Locate the cell with the specified text and output its (X, Y) center coordinate. 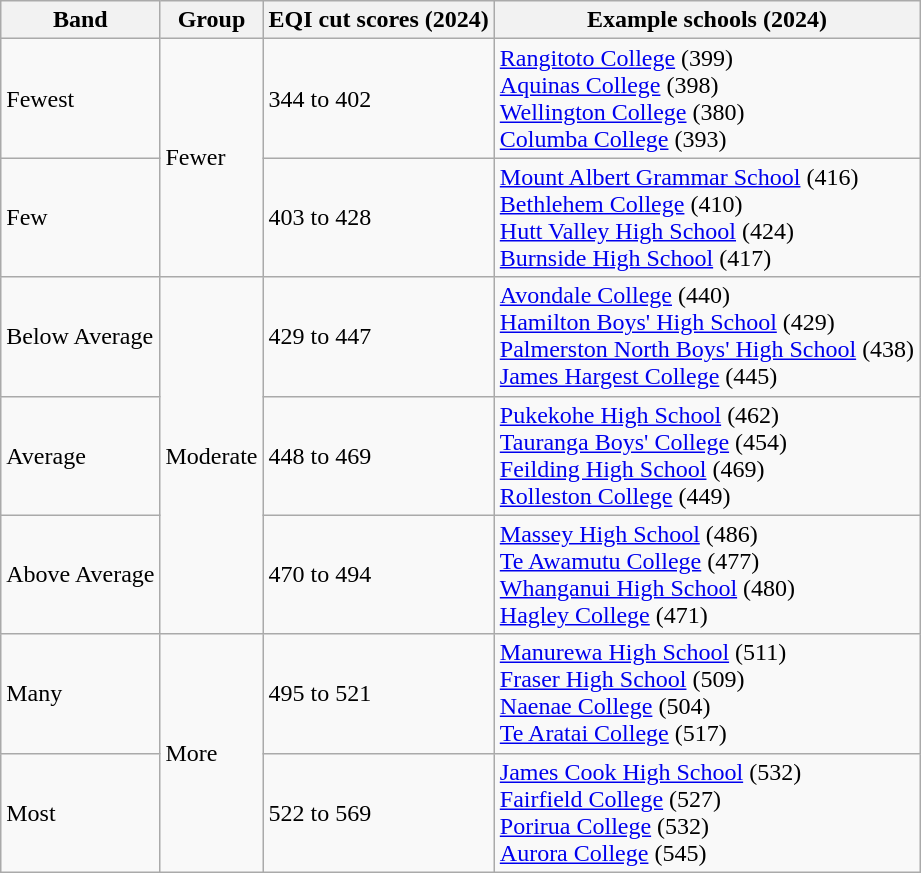
429 to 447 (378, 336)
470 to 494 (378, 574)
More (212, 753)
EQI cut scores (2024) (378, 20)
522 to 569 (378, 812)
Mount Albert Grammar School (416) Bethlehem College (410) Hutt Valley High School (424) Burnside High School (417) (706, 218)
Most (80, 812)
James Cook High School (532) Fairfield College (527) Porirua College (532) Aurora College (545) (706, 812)
Manurewa High School (511) Fraser High School (509) Naenae College (504) Te Aratai College (517) (706, 694)
Pukekohe High School (462) Tauranga Boys' College (454) Feilding High School (469) Rolleston College (449) (706, 456)
Above Average (80, 574)
Many (80, 694)
448 to 469 (378, 456)
403 to 428 (378, 218)
Avondale College (440) Hamilton Boys' High School (429) Palmerston North Boys' High School (438) James Hargest College (445) (706, 336)
Example schools (2024) (706, 20)
Rangitoto College (399) Aquinas College (398) Wellington College (380) Columba College (393) (706, 98)
Band (80, 20)
344 to 402 (378, 98)
Group (212, 20)
495 to 521 (378, 694)
Below Average (80, 336)
Fewer (212, 158)
Few (80, 218)
Fewest (80, 98)
Massey High School (486) Te Awamutu College (477) Whanganui High School (480) Hagley College (471) (706, 574)
Moderate (212, 456)
Average (80, 456)
